Return [x, y] of the center of cell containing provided text 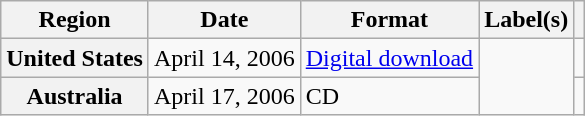
Label(s) [526, 20]
Format [389, 20]
CD [389, 96]
United States [75, 58]
April 14, 2006 [224, 58]
Digital download [389, 58]
Region [75, 20]
Date [224, 20]
Australia [75, 96]
April 17, 2006 [224, 96]
